Locate the cell with the specified text and output its [X, Y] center coordinate. 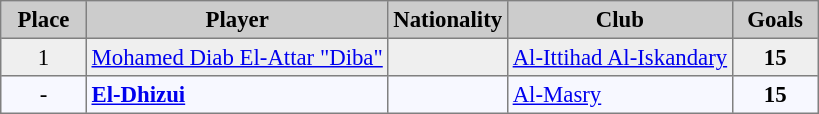
Player [237, 20]
Mohamed Diab El-Attar "Diba" [237, 57]
Nationality [448, 20]
1 [44, 57]
Al-Masry [620, 95]
El-Dhizui [237, 95]
- [44, 95]
Place [44, 20]
Club [620, 20]
Goals [775, 20]
Al-Ittihad Al-Iskandary [620, 57]
